Capture the cell that displays the provided text and extract its (X, Y) central coordinate. 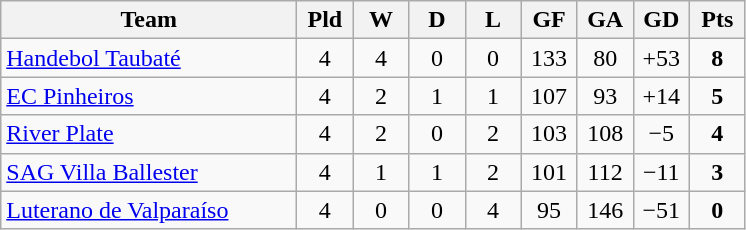
Pld (325, 20)
+53 (661, 58)
−5 (661, 134)
3 (717, 172)
L (493, 20)
D (437, 20)
SAG Villa Ballester (149, 172)
River Plate (149, 134)
EC Pinheiros (149, 96)
95 (549, 210)
5 (717, 96)
Luterano de Valparaíso (149, 210)
−51 (661, 210)
80 (605, 58)
133 (549, 58)
GD (661, 20)
107 (549, 96)
8 (717, 58)
103 (549, 134)
146 (605, 210)
101 (549, 172)
112 (605, 172)
Handebol Taubaté (149, 58)
108 (605, 134)
Team (149, 20)
+14 (661, 96)
93 (605, 96)
Pts (717, 20)
GA (605, 20)
−11 (661, 172)
W (381, 20)
GF (549, 20)
